Return the (X, Y) coordinate for the center point of the cell that contains the specified text.  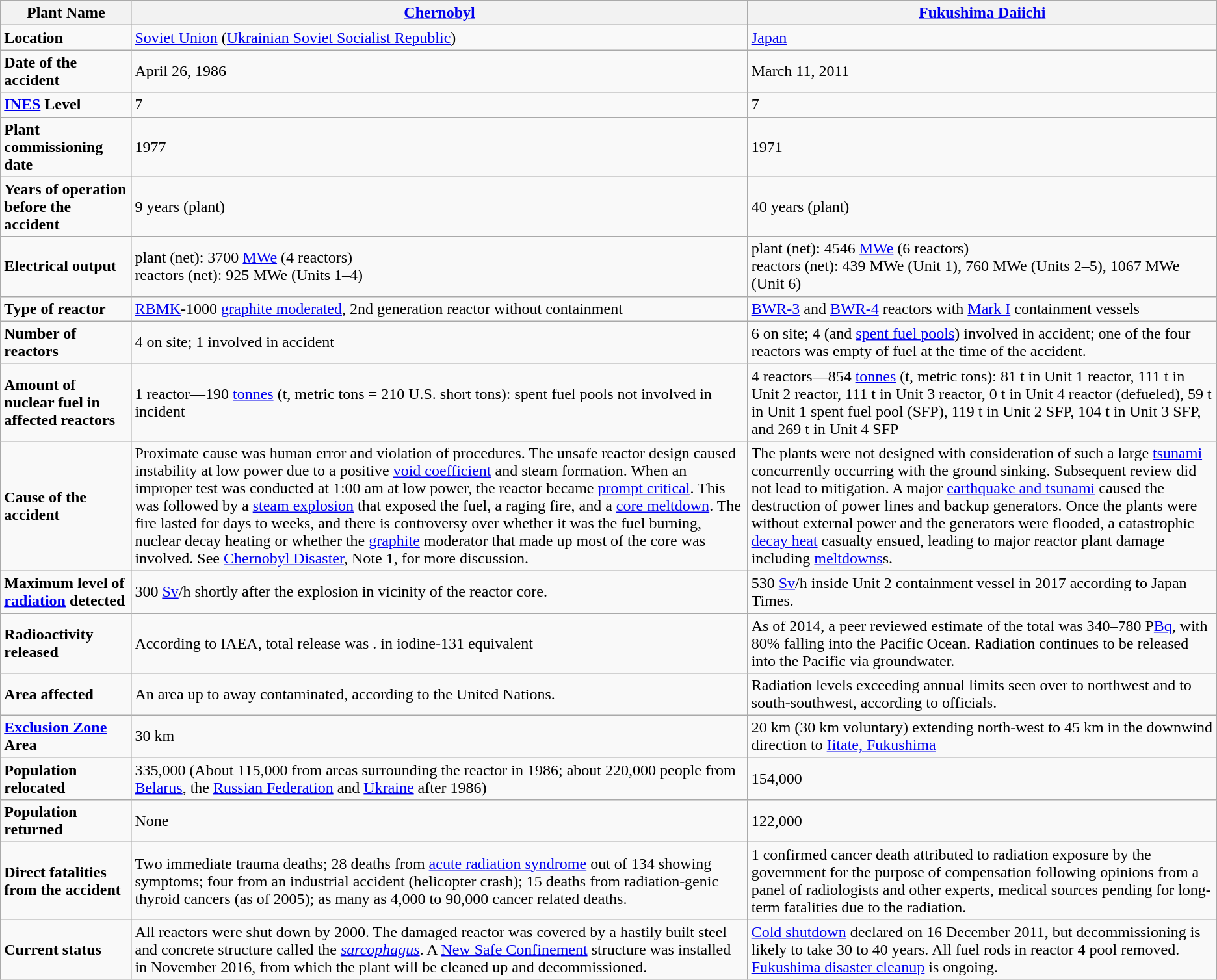
Cause of the accident (66, 506)
530 Sv/h inside Unit 2 containment vessel in 2017 according to Japan Times. (982, 591)
March 11, 2011 (982, 71)
Location (66, 38)
30 km (439, 737)
122,000 (982, 821)
Current status (66, 949)
INES Level (66, 105)
RBMK-1000 graphite moderated, 2nd generation reactor without containment (439, 309)
Soviet Union (Ukrainian Soviet Socialist Republic) (439, 38)
9 years (plant) (439, 207)
335,000 (About 115,000 from areas surrounding the reactor in 1986; about 220,000 people from Belarus, the Russian Federation and Ukraine after 1986) (439, 779)
Radioactivity released (66, 643)
Plant commissioning date (66, 147)
Japan (982, 38)
BWR-3 and BWR-4 reactors with Mark I containment vessels (982, 309)
Plant Name (66, 13)
Type of reactor (66, 309)
Maximum level of radiation detected (66, 591)
Radiation levels exceeding annual limits seen over to northwest and to south-southwest, according to officials. (982, 694)
6 on site; 4 (and spent fuel pools) involved in accident; one of the four reactors was empty of fuel at the time of the accident. (982, 342)
April 26, 1986 (439, 71)
300 Sv/h shortly after the explosion in vicinity of the reactor core. (439, 591)
Exclusion Zone Area (66, 737)
Area affected (66, 694)
154,000 (982, 779)
1 reactor—190 tonnes (t, metric tons = 210 U.S. short tons): spent fuel pools not involved in incident (439, 402)
Population returned (66, 821)
Amount of nuclear fuel in affected reactors (66, 402)
40 years (plant) (982, 207)
An area up to away contaminated, according to the United Nations. (439, 694)
Fukushima Daiichi (982, 13)
According to IAEA, total release was . in iodine-131 equivalent (439, 643)
plant (net): 3700 MWe (4 reactors)reactors (net): 925 MWe (Units 1–4) (439, 266)
Direct fatalities from the accident (66, 881)
Electrical output (66, 266)
20 km (30 km voluntary) extending north-west to 45 km in the downwind direction to Iitate, Fukushima (982, 737)
4 on site; 1 involved in accident (439, 342)
plant (net): 4546 MWe (6 reactors)reactors (net): 439 MWe (Unit 1), 760 MWe (Units 2–5), 1067 MWe (Unit 6) (982, 266)
1977 (439, 147)
None (439, 821)
Date of the accident (66, 71)
1971 (982, 147)
Chernobyl (439, 13)
Number of reactors (66, 342)
Population relocated (66, 779)
Years of operation before the accident (66, 207)
